Return (X, Y) of the center of cell containing provided text 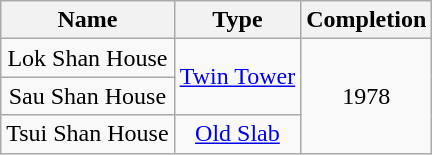
Tsui Shan House (88, 134)
Lok Shan House (88, 58)
Sau Shan House (88, 96)
Twin Tower (238, 77)
Name (88, 20)
Completion (366, 20)
Type (238, 20)
1978 (366, 96)
Old Slab (238, 134)
